Return (x, y) of the center of cell containing provided text 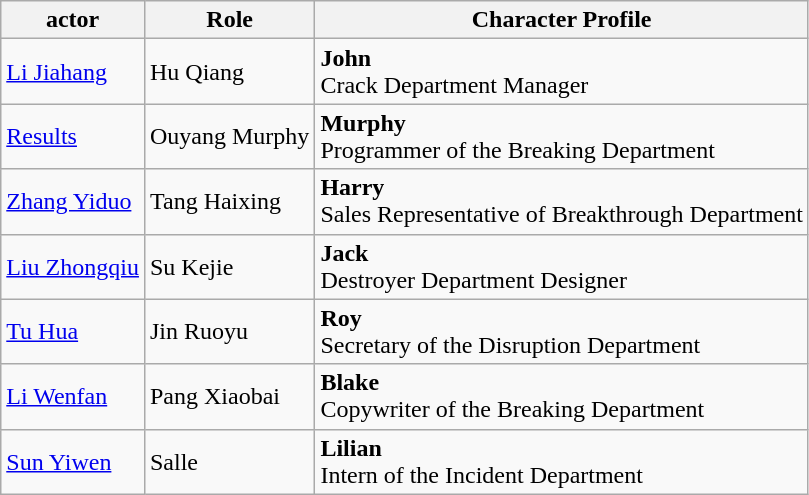
LilianIntern of the Incident Department (562, 462)
Salle (229, 462)
Liu Zhongqiu (73, 266)
Tu Hua (73, 332)
MurphyProgrammer of the Breaking Department (562, 136)
Zhang Yiduo (73, 202)
JackDestroyer Department Designer (562, 266)
Results (73, 136)
Li Wenfan (73, 396)
JohnCrack Department Manager (562, 72)
Character Profile (562, 20)
Su Kejie (229, 266)
HarrySales Representative of Breakthrough Department (562, 202)
Sun Yiwen (73, 462)
RoySecretary of the Disruption Department (562, 332)
actor (73, 20)
Role (229, 20)
Li Jiahang (73, 72)
Tang Haixing (229, 202)
BlakeCopywriter of the Breaking Department (562, 396)
Jin Ruoyu (229, 332)
Hu Qiang (229, 72)
Ouyang Murphy (229, 136)
Pang Xiaobai (229, 396)
